From the cell containing the given text, extract its center point as [x, y] coordinate. 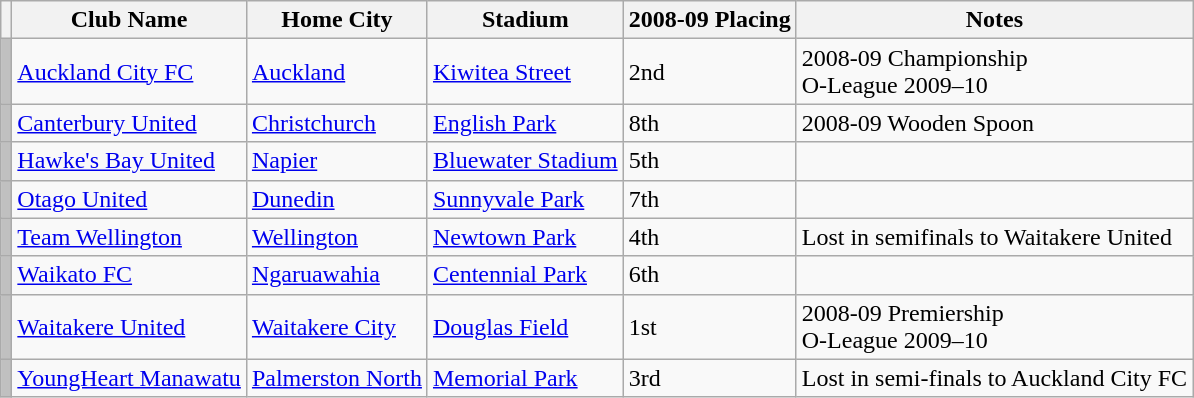
Home City [336, 20]
2008-09 Wooden Spoon [994, 123]
Newtown Park [525, 237]
2008-09 Placing [710, 20]
Canterbury United [130, 123]
Dunedin [336, 199]
5th [710, 161]
Auckland [336, 72]
Waikato FC [130, 275]
Club Name [130, 20]
6th [710, 275]
Waitakere City [336, 326]
Memorial Park [525, 378]
Bluewater Stadium [525, 161]
Centennial Park [525, 275]
Team Wellington [130, 237]
1st [710, 326]
2nd [710, 72]
Lost in semifinals to Waitakere United [994, 237]
Napier [336, 161]
4th [710, 237]
Lost in semi-finals to Auckland City FC [994, 378]
Ngaruawahia [336, 275]
Auckland City FC [130, 72]
Christchurch [336, 123]
Otago United [130, 199]
2008-09 PremiershipO-League 2009–10 [994, 326]
Palmerston North [336, 378]
English Park [525, 123]
Wellington [336, 237]
7th [710, 199]
3rd [710, 378]
8th [710, 123]
Waitakere United [130, 326]
Douglas Field [525, 326]
Notes [994, 20]
YoungHeart Manawatu [130, 378]
Hawke's Bay United [130, 161]
Sunnyvale Park [525, 199]
Kiwitea Street [525, 72]
Stadium [525, 20]
2008-09 ChampionshipO-League 2009–10 [994, 72]
